Locate the cell with the specified text and output its (X, Y) center coordinate. 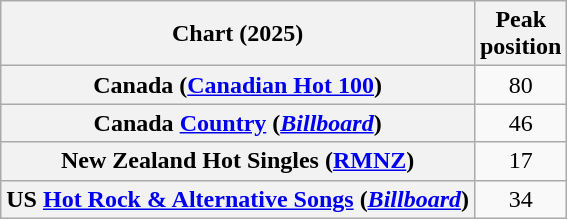
New Zealand Hot Singles (RMNZ) (238, 161)
Chart (2025) (238, 34)
46 (520, 123)
Canada (Canadian Hot 100) (238, 85)
80 (520, 85)
Canada Country (Billboard) (238, 123)
34 (520, 199)
US Hot Rock & Alternative Songs (Billboard) (238, 199)
17 (520, 161)
Peakposition (520, 34)
